Capture the cell that displays the provided text and extract its (X, Y) central coordinate. 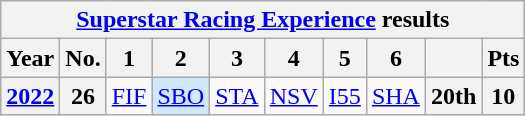
Year (30, 58)
2 (181, 58)
I55 (344, 96)
5 (344, 58)
1 (129, 58)
FIF (129, 96)
20th (453, 96)
SHA (396, 96)
2022 (30, 96)
No. (83, 58)
STA (237, 96)
3 (237, 58)
NSV (294, 96)
26 (83, 96)
10 (504, 96)
4 (294, 58)
6 (396, 58)
SBO (181, 96)
Pts (504, 58)
Superstar Racing Experience results (263, 20)
